Capture the cell that displays the provided text and extract its [x, y] central coordinate. 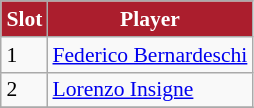
Federico Bernardeschi [150, 55]
Lorenzo Insigne [150, 90]
Player [150, 19]
Slot [24, 19]
1 [24, 55]
2 [24, 90]
